Provide the (x, y) coordinate of the cell's center where the given text is located.  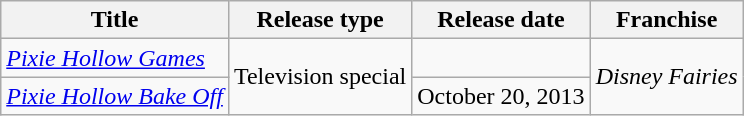
Pixie Hollow Bake Off (115, 96)
Title (115, 20)
Release date (501, 20)
October 20, 2013 (501, 96)
Pixie Hollow Games (115, 58)
Franchise (666, 20)
Television special (320, 77)
Release type (320, 20)
Disney Fairies (666, 77)
